Scan for the cell matching the given text and deliver its [x, y] coordinate at center. 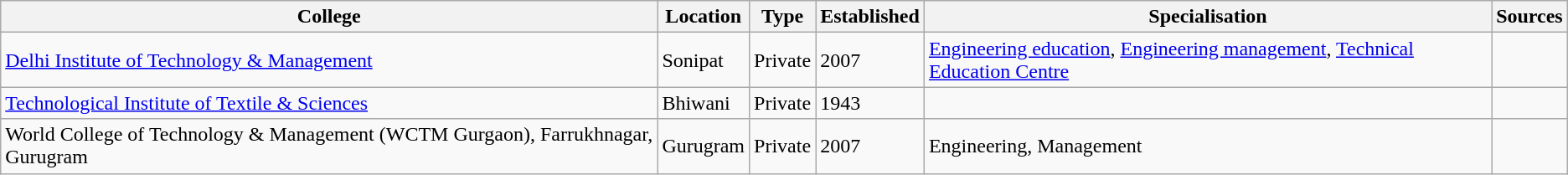
World College of Technology & Management (WCTM Gurgaon), Farrukhnagar, Gurugram [329, 146]
Specialisation [1208, 17]
Technological Institute of Textile & Sciences [329, 103]
Type [782, 17]
Established [870, 17]
Location [704, 17]
Engineering education, Engineering management, Technical Education Centre [1208, 60]
Gurugram [704, 146]
Bhiwani [704, 103]
Engineering, Management [1208, 146]
Sources [1529, 17]
Sonipat [704, 60]
Delhi Institute of Technology & Management [329, 60]
College [329, 17]
1943 [870, 103]
